Output the [X, Y] coordinate of the center of the cell containing the given text.  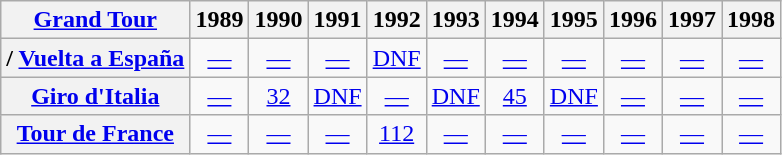
1992 [396, 20]
/ Vuelta a España [96, 58]
32 [278, 96]
Giro d'Italia [96, 96]
112 [396, 134]
1991 [338, 20]
Tour de France [96, 134]
1989 [220, 20]
1994 [514, 20]
1990 [278, 20]
1996 [632, 20]
Grand Tour [96, 20]
1997 [692, 20]
1995 [574, 20]
45 [514, 96]
1993 [456, 20]
1998 [752, 20]
